Return [x, y] of the center of cell containing provided text 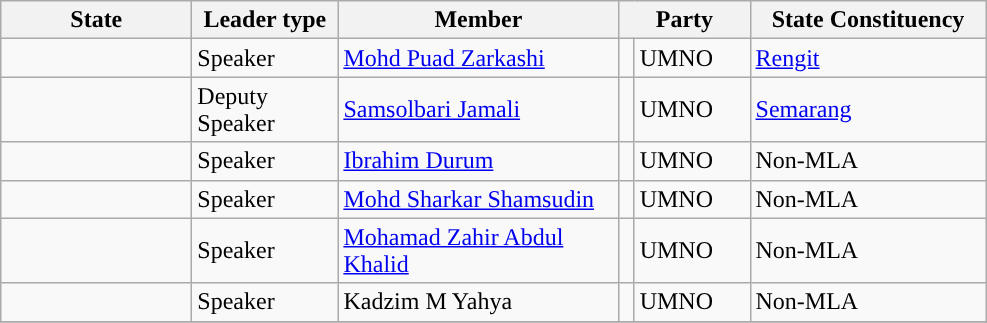
Party [684, 20]
State [96, 20]
Mohd Sharkar Shamsudin [478, 199]
Rengit [868, 58]
Deputy Speaker [265, 110]
Ibrahim Durum [478, 161]
Kadzim M Yahya [478, 302]
Samsolbari Jamali [478, 110]
Semarang [868, 110]
State Constituency [868, 20]
Mohd Puad Zarkashi [478, 58]
Mohamad Zahir Abdul Khalid [478, 250]
Leader type [265, 20]
Member [478, 20]
